Return the (x, y) coordinate for the center point of the cell that contains the specified text.  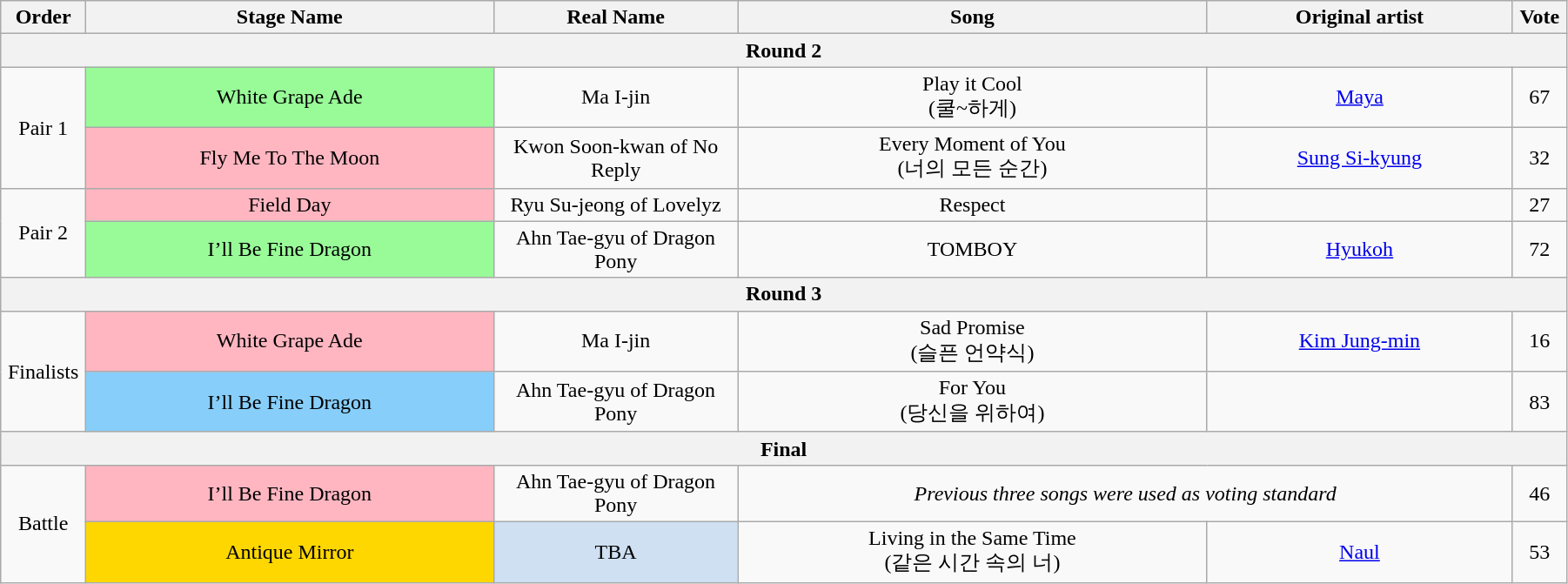
Final (784, 448)
Living in the Same Time(같은 시간 속의 너) (973, 552)
67 (1539, 97)
Sad Promise(슬픈 언약식) (973, 341)
Previous three songs were used as voting standard (1125, 493)
Every Moment of You(너의 모든 순간) (973, 158)
Naul (1359, 552)
Finalists (44, 371)
Play it Cool(쿨~하게) (973, 97)
Round 3 (784, 294)
Hyukoh (1359, 249)
TOMBOY (973, 249)
Battle (44, 524)
72 (1539, 249)
Respect (973, 205)
Order (44, 17)
Kwon Soon-kwan of No Reply (616, 158)
Round 2 (784, 50)
Real Name (616, 17)
Field Day (290, 205)
Vote (1539, 17)
Song (973, 17)
27 (1539, 205)
Maya (1359, 97)
Ryu Su-jeong of Lovelyz (616, 205)
Kim Jung-min (1359, 341)
53 (1539, 552)
32 (1539, 158)
Stage Name (290, 17)
TBA (616, 552)
Sung Si-kyung (1359, 158)
46 (1539, 493)
Original artist (1359, 17)
For You(당신을 위하여) (973, 402)
16 (1539, 341)
Antique Mirror (290, 552)
83 (1539, 402)
Pair 2 (44, 233)
Fly Me To The Moon (290, 158)
Pair 1 (44, 127)
